Detect which cell encompasses the target text, then output its [X, Y] center coordinate. 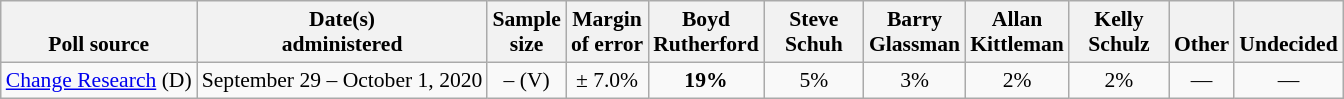
Barry Glassman [914, 32]
Poll source [99, 32]
± 7.0% [607, 80]
Change Research (D) [99, 80]
Undecided [1288, 32]
Other [1202, 32]
BoydRutherford [706, 32]
5% [814, 80]
Marginof error [607, 32]
– (V) [526, 80]
Steve Schuh [814, 32]
3% [914, 80]
Allan Kittleman [1017, 32]
Date(s)administered [342, 32]
Samplesize [526, 32]
19% [706, 80]
September 29 – October 1, 2020 [342, 80]
Kelly Schulz [1119, 32]
